Determine the (x, y) coordinate at the center of the cell enclosing the given text.  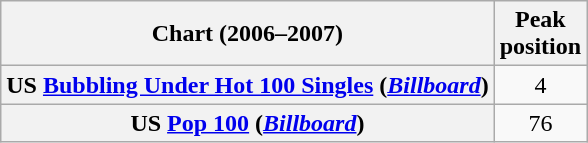
4 (540, 85)
Chart (2006–2007) (248, 34)
US Pop 100 (Billboard) (248, 123)
76 (540, 123)
Peakposition (540, 34)
US Bubbling Under Hot 100 Singles (Billboard) (248, 85)
